Detect which cell encompasses the target text, then output its [X, Y] center coordinate. 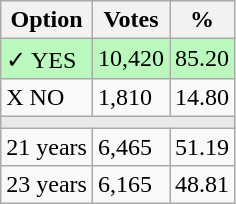
6,165 [130, 185]
14.80 [202, 97]
48.81 [202, 185]
X NO [47, 97]
10,420 [130, 59]
1,810 [130, 97]
Option [47, 20]
23 years [47, 185]
51.19 [202, 147]
21 years [47, 147]
85.20 [202, 59]
% [202, 20]
Votes [130, 20]
✓ YES [47, 59]
6,465 [130, 147]
